Pinpoint the cell where the given text exists, returning its [X, Y] midpoint coordinate. 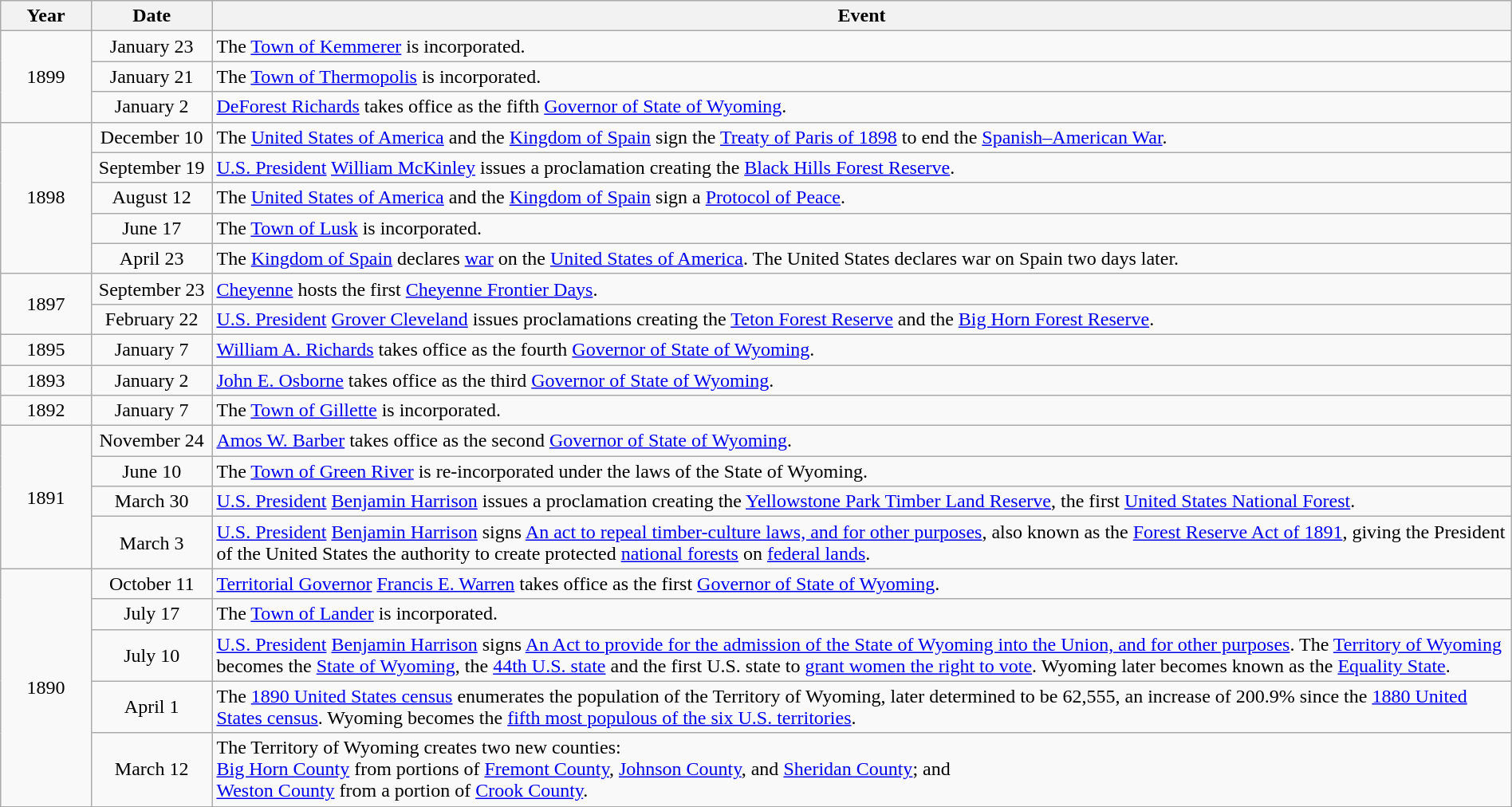
1898 [46, 198]
The Town of Kemmerer is incorporated. [861, 46]
July 17 [152, 614]
October 11 [152, 584]
Amos W. Barber takes office as the second Governor of State of Wyoming. [861, 441]
William A. Richards takes office as the fourth Governor of State of Wyoming. [861, 349]
July 10 [152, 655]
1892 [46, 411]
The Town of Gillette is incorporated. [861, 411]
1893 [46, 380]
April 23 [152, 258]
The Kingdom of Spain declares war on the United States of America. The United States declares war on Spain two days later. [861, 258]
December 10 [152, 137]
January 23 [152, 46]
1899 [46, 77]
1890 [46, 687]
The Town of Thermopolis is incorporated. [861, 77]
March 3 [152, 542]
September 19 [152, 167]
Territorial Governor Francis E. Warren takes office as the first Governor of State of Wyoming. [861, 584]
U.S. President William McKinley issues a proclamation creating the Black Hills Forest Reserve. [861, 167]
November 24 [152, 441]
The United States of America and the Kingdom of Spain sign a Protocol of Peace. [861, 198]
The Town of Lusk is incorporated. [861, 228]
March 12 [152, 770]
Date [152, 16]
1895 [46, 349]
1897 [46, 304]
September 23 [152, 289]
John E. Osborne takes office as the third Governor of State of Wyoming. [861, 380]
April 1 [152, 707]
DeForest Richards takes office as the fifth Governor of State of Wyoming. [861, 107]
August 12 [152, 198]
The United States of America and the Kingdom of Spain sign the Treaty of Paris of 1898 to end the Spanish–American War. [861, 137]
The Town of Lander is incorporated. [861, 614]
February 22 [152, 319]
June 10 [152, 471]
Event [861, 16]
U.S. President Grover Cleveland issues proclamations creating the Teton Forest Reserve and the Big Horn Forest Reserve. [861, 319]
Year [46, 16]
January 21 [152, 77]
U.S. President Benjamin Harrison issues a proclamation creating the Yellowstone Park Timber Land Reserve, the first United States National Forest. [861, 502]
1891 [46, 498]
The Town of Green River is re-incorporated under the laws of the State of Wyoming. [861, 471]
Cheyenne hosts the first Cheyenne Frontier Days. [861, 289]
March 30 [152, 502]
June 17 [152, 228]
